Scan for the cell matching the given text and deliver its [x, y] coordinate at center. 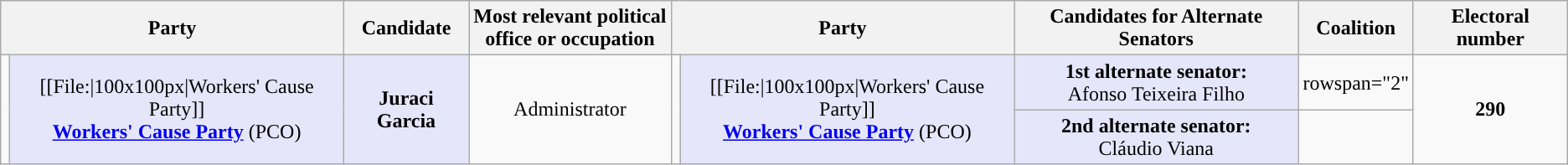
Juraci Garcia [405, 110]
Coalition [1356, 28]
Candidates for Alternate Senators [1156, 28]
rowspan="2" [1356, 82]
290 [1490, 110]
1st alternate senator:Afonso Teixeira Filho [1156, 82]
Administrator [570, 110]
2nd alternate senator:Cláudio Viana [1156, 137]
Most relevant political office or occupation [570, 28]
Candidate [405, 28]
Electoral number [1490, 28]
